Determine the (X, Y) coordinate at the center of the cell enclosing the given text.  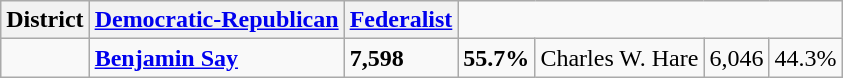
7,598 (401, 58)
Federalist (401, 20)
Charles W. Hare (620, 58)
6,046 (736, 58)
55.7% (496, 58)
44.3% (806, 58)
District (45, 20)
Democratic-Republican (216, 20)
Benjamin Say (216, 58)
